Search for the cell housing the specified text and yield its [X, Y] center coordinate. 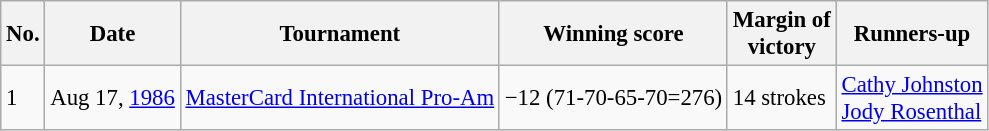
Winning score [613, 34]
No. [23, 34]
Cathy Johnston Jody Rosenthal [912, 98]
1 [23, 98]
MasterCard International Pro-Am [340, 98]
14 strokes [782, 98]
Aug 17, 1986 [112, 98]
Tournament [340, 34]
Runners-up [912, 34]
Margin ofvictory [782, 34]
Date [112, 34]
−12 (71-70-65-70=276) [613, 98]
